Scan for the cell matching the given text and deliver its (X, Y) coordinate at center. 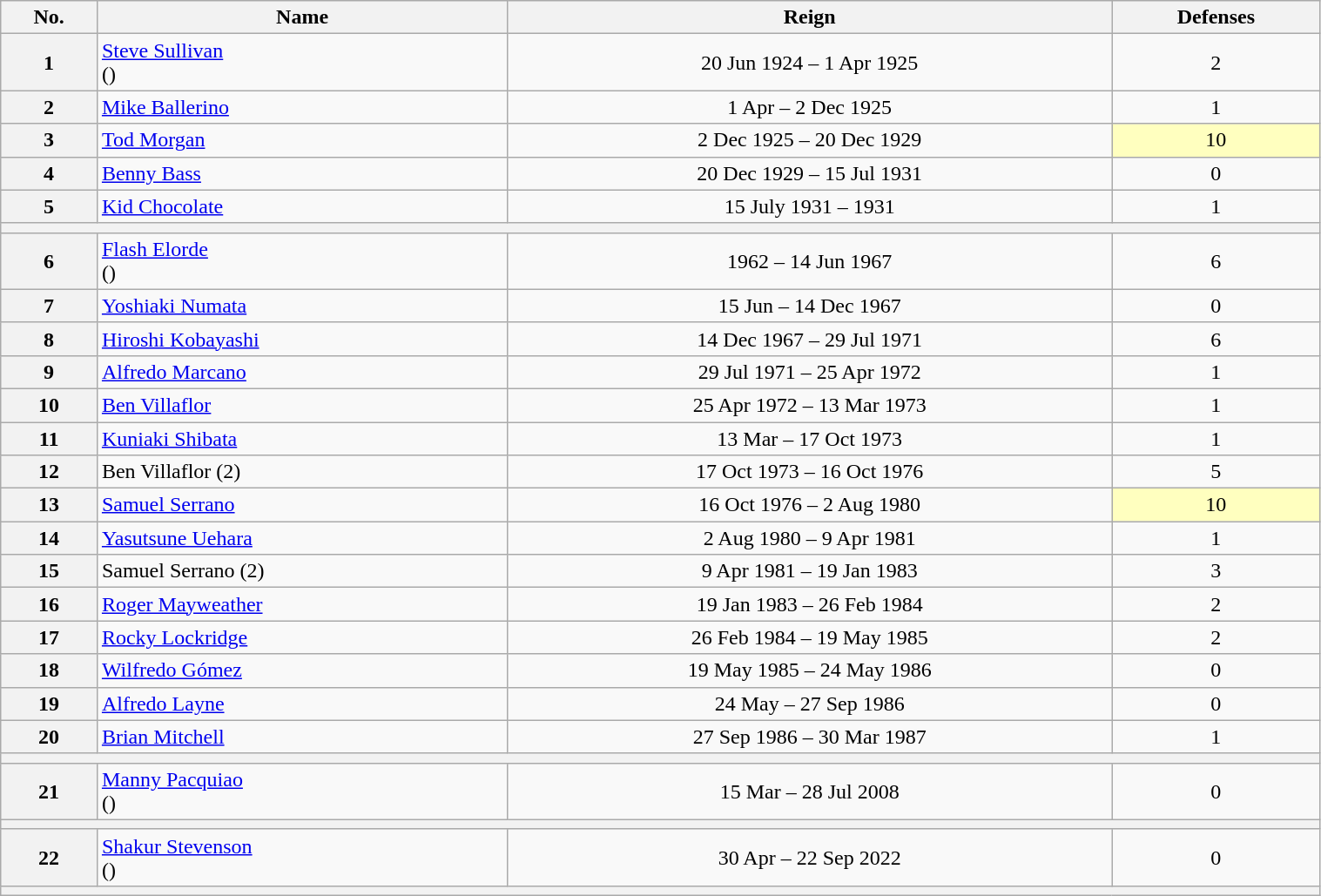
15 July 1931 – 1931 (810, 206)
Kid Chocolate (301, 206)
25 Apr 1972 – 13 Mar 1973 (810, 405)
Reign (810, 17)
Defenses (1216, 17)
24 May – 27 Sep 1986 (810, 704)
8 (49, 339)
Wilfredo Gómez (301, 670)
17 (49, 637)
Ben Villaflor (2) (301, 472)
1 Apr – 2 Dec 1925 (810, 107)
26 Feb 1984 – 19 May 1985 (810, 637)
30 Apr – 22 Sep 2022 (810, 857)
Shakur Stevenson() (301, 857)
1962 – 14 Jun 1967 (810, 261)
20 (49, 737)
11 (49, 438)
Mike Ballerino (301, 107)
15 Mar – 28 Jul 2008 (810, 791)
16 (49, 604)
22 (49, 857)
Samuel Serrano (301, 505)
15 Jun – 14 Dec 1967 (810, 306)
Flash Elorde() (301, 261)
4 (49, 173)
9 Apr 1981 – 19 Jan 1983 (810, 571)
Name (301, 17)
21 (49, 791)
Tod Morgan (301, 140)
Yoshiaki Numata (301, 306)
15 (49, 571)
12 (49, 472)
Hiroshi Kobayashi (301, 339)
No. (49, 17)
20 Jun 1924 – 1 Apr 1925 (810, 63)
19 May 1985 – 24 May 1986 (810, 670)
20 Dec 1929 – 15 Jul 1931 (810, 173)
7 (49, 306)
27 Sep 1986 – 30 Mar 1987 (810, 737)
13 Mar – 17 Oct 1973 (810, 438)
19 (49, 704)
14 Dec 1967 – 29 Jul 1971 (810, 339)
9 (49, 372)
13 (49, 505)
Brian Mitchell (301, 737)
Ben Villaflor (301, 405)
14 (49, 538)
Rocky Lockridge (301, 637)
16 Oct 1976 – 2 Aug 1980 (810, 505)
Samuel Serrano (2) (301, 571)
Yasutsune Uehara (301, 538)
2 Aug 1980 – 9 Apr 1981 (810, 538)
Kuniaki Shibata (301, 438)
Steve Sullivan() (301, 63)
Alfredo Marcano (301, 372)
Benny Bass (301, 173)
19 Jan 1983 – 26 Feb 1984 (810, 604)
Alfredo Layne (301, 704)
18 (49, 670)
17 Oct 1973 – 16 Oct 1976 (810, 472)
Roger Mayweather (301, 604)
Manny Pacquiao() (301, 791)
29 Jul 1971 – 25 Apr 1972 (810, 372)
2 Dec 1925 – 20 Dec 1929 (810, 140)
